Extract the (X, Y) coordinate from the center of the cell holding the provided text.  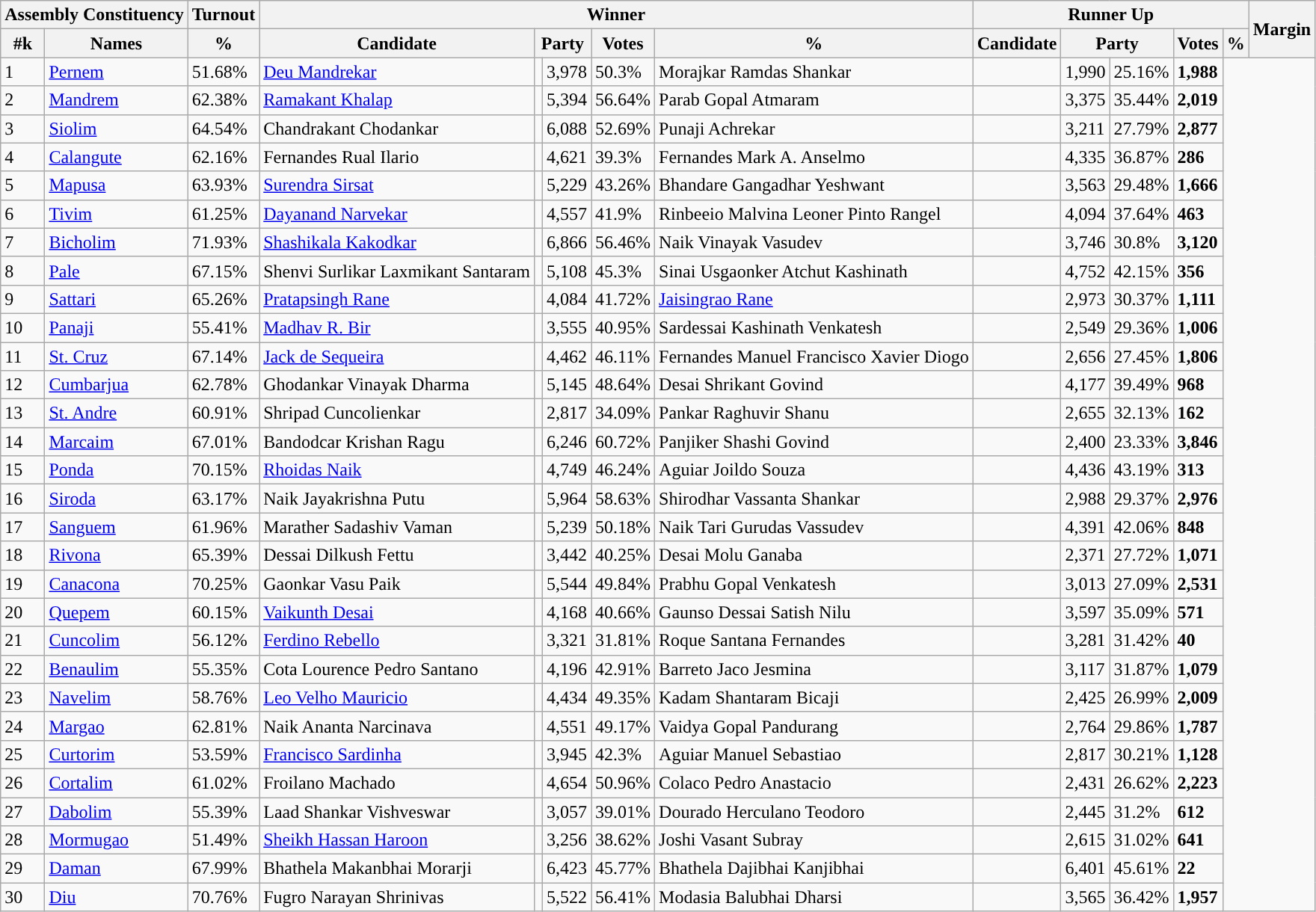
2,019 (1198, 100)
6,423 (567, 869)
65.26% (224, 299)
50.18% (622, 527)
63.93% (224, 185)
31.42% (1141, 641)
3,442 (567, 555)
Ponda (117, 470)
3,281 (1086, 641)
29.48% (1141, 185)
Winner (616, 15)
26.99% (1141, 697)
Sinai Usgaonker Atchut Kashinath (814, 271)
#k (22, 43)
Desai Shrikant Govind (814, 385)
27.09% (1141, 584)
Sheikh Hassan Haroon (397, 840)
Marcaim (117, 442)
Curtorim (117, 754)
St. Andre (117, 413)
Vaidya Gopal Pandurang (814, 726)
30.37% (1141, 299)
Fernandes Rual Ilario (397, 157)
3,375 (1086, 100)
1,957 (1198, 897)
51.68% (224, 72)
56.64% (622, 100)
3,555 (567, 327)
Naik Jayakrishna Putu (397, 499)
56.46% (622, 242)
4,196 (567, 669)
3,597 (1086, 612)
Naik Vinayak Vasudev (814, 242)
21 (22, 641)
3,211 (1086, 129)
25.16% (1141, 72)
Naik Tari Gurudas Vassudev (814, 527)
45.3% (622, 271)
51.49% (224, 840)
41.9% (622, 214)
Siroda (117, 499)
4 (22, 157)
25 (22, 754)
Daman (117, 869)
313 (1198, 470)
62.16% (224, 157)
61.25% (224, 214)
Roque Santana Fernandes (814, 641)
39.01% (622, 811)
3,846 (1198, 442)
Shenvi Surlikar Laxmikant Santaram (397, 271)
42.91% (622, 669)
Marather Sadashiv Vaman (397, 527)
Fugro Narayan Shrinivas (397, 897)
41.72% (622, 299)
70.76% (224, 897)
4,462 (567, 357)
Joshi Vasant Subray (814, 840)
612 (1198, 811)
16 (22, 499)
Dessai Dilkush Fettu (397, 555)
5,394 (567, 100)
45.61% (1141, 869)
62.38% (224, 100)
31.02% (1141, 840)
55.39% (224, 811)
29.86% (1141, 726)
27 (22, 811)
4,551 (567, 726)
Dourado Herculano Teodoro (814, 811)
Cuncolim (117, 641)
5,108 (567, 271)
2,615 (1086, 840)
50.3% (622, 72)
12 (22, 385)
17 (22, 527)
Canacona (117, 584)
6,866 (567, 242)
3,321 (567, 641)
Vaikunth Desai (397, 612)
3,563 (1086, 185)
Sanguem (117, 527)
Benaulim (117, 669)
4,434 (567, 697)
Sattari (117, 299)
3,565 (1086, 897)
2,764 (1086, 726)
67.15% (224, 271)
2,371 (1086, 555)
20 (22, 612)
23 (22, 697)
Panjiker Shashi Govind (814, 442)
31.87% (1141, 669)
31.81% (622, 641)
2,988 (1086, 499)
13 (22, 413)
18 (22, 555)
2,009 (1198, 697)
Dayanand Narvekar (397, 214)
11 (22, 357)
1,787 (1198, 726)
9 (22, 299)
55.35% (224, 669)
64.54% (224, 129)
67.01% (224, 442)
32.13% (1141, 413)
Turnout (224, 15)
Tivim (117, 214)
2,223 (1198, 783)
6,401 (1086, 869)
Pernem (117, 72)
3,256 (567, 840)
5,964 (567, 499)
42.06% (1141, 527)
56.41% (622, 897)
53.59% (224, 754)
Bhathela Dajibhai Kanjibhai (814, 869)
Mandrem (117, 100)
2,976 (1198, 499)
71.93% (224, 242)
67.99% (224, 869)
3,120 (1198, 242)
Mormugao (117, 840)
356 (1198, 271)
67.14% (224, 357)
10 (22, 327)
4,749 (567, 470)
Dabolim (117, 811)
4,557 (567, 214)
37.64% (1141, 214)
36.42% (1141, 897)
2 (22, 100)
61.96% (224, 527)
4,436 (1086, 470)
Rinbeeio Malvina Leoner Pinto Rangel (814, 214)
40.25% (622, 555)
Jaisingrao Rane (814, 299)
Quepem (117, 612)
Pankar Raghuvir Shanu (814, 413)
Desai Molu Ganaba (814, 555)
Assembly Constituency (94, 15)
Barreto Jaco Jesmina (814, 669)
641 (1198, 840)
4,621 (567, 157)
49.35% (622, 697)
4,168 (567, 612)
St. Cruz (117, 357)
24 (22, 726)
Pratapsingh Rane (397, 299)
3,945 (567, 754)
56.12% (224, 641)
3,057 (567, 811)
30.8% (1141, 242)
43.19% (1141, 470)
31.2% (1141, 811)
2,656 (1086, 357)
Shashikala Kakodkar (397, 242)
70.25% (224, 584)
46.11% (622, 357)
26.62% (1141, 783)
65.39% (224, 555)
Shripad Cuncolienkar (397, 413)
Cumbarjua (117, 385)
1 (22, 72)
Chandrakant Chodankar (397, 129)
Aguiar Joildo Souza (814, 470)
38.62% (622, 840)
Ramakant Khalap (397, 100)
2,549 (1086, 327)
Runner Up (1111, 15)
Gaonkar Vasu Paik (397, 584)
Kadam Shantaram Bicaji (814, 697)
Surendra Sirsat (397, 185)
43.26% (622, 185)
60.15% (224, 612)
Mapusa (117, 185)
Leo Velho Mauricio (397, 697)
35.09% (1141, 612)
Rivona (117, 555)
Diu (117, 897)
Pale (117, 271)
62.81% (224, 726)
29 (22, 869)
39.49% (1141, 385)
Ghodankar Vinayak Dharma (397, 385)
6,088 (567, 129)
1,079 (1198, 669)
46.24% (622, 470)
Aguiar Manuel Sebastiao (814, 754)
571 (1198, 612)
Colaco Pedro Anastacio (814, 783)
Margin (1282, 29)
Sardessai Kashinath Venkatesh (814, 327)
3 (22, 129)
Margao (117, 726)
36.87% (1141, 157)
7 (22, 242)
3,013 (1086, 584)
30 (22, 897)
162 (1198, 413)
49.17% (622, 726)
70.15% (224, 470)
Bicholim (117, 242)
Navelim (117, 697)
Bandodcar Krishan Ragu (397, 442)
61.02% (224, 783)
2,445 (1086, 811)
40.95% (622, 327)
848 (1198, 527)
35.44% (1141, 100)
2,973 (1086, 299)
Modasia Balubhai Dharsi (814, 897)
3,746 (1086, 242)
2,425 (1086, 697)
45.77% (622, 869)
Panaji (117, 327)
40.66% (622, 612)
15 (22, 470)
50.96% (622, 783)
4,391 (1086, 527)
1,006 (1198, 327)
4,084 (567, 299)
8 (22, 271)
39.3% (622, 157)
29.37% (1141, 499)
Francisco Sardinha (397, 754)
55.41% (224, 327)
49.84% (622, 584)
Naik Ananta Narcinava (397, 726)
5,522 (567, 897)
4,177 (1086, 385)
1,666 (1198, 185)
Punaji Achrekar (814, 129)
Madhav R. Bir (397, 327)
29.36% (1141, 327)
60.91% (224, 413)
1,128 (1198, 754)
Fernandes Mark A. Anselmo (814, 157)
Cortalim (117, 783)
5,145 (567, 385)
14 (22, 442)
34.09% (622, 413)
48.64% (622, 385)
Shirodhar Vassanta Shankar (814, 499)
2,431 (1086, 783)
Gaunso Dessai Satish Nilu (814, 612)
27.79% (1141, 129)
Fernandes Manuel Francisco Xavier Diogo (814, 357)
63.17% (224, 499)
3,117 (1086, 669)
2,655 (1086, 413)
286 (1198, 157)
Rhoidas Naik (397, 470)
6,246 (567, 442)
Parab Gopal Atmaram (814, 100)
60.72% (622, 442)
5,229 (567, 185)
58.76% (224, 697)
Froilano Machado (397, 783)
968 (1198, 385)
1,111 (1198, 299)
Ferdino Rebello (397, 641)
Calangute (117, 157)
2,877 (1198, 129)
4,335 (1086, 157)
Jack de Sequeira (397, 357)
Names (117, 43)
1,071 (1198, 555)
62.78% (224, 385)
Deu Mandrekar (397, 72)
3,978 (567, 72)
Bhandare Gangadhar Yeshwant (814, 185)
Siolim (117, 129)
Bhathela Makanbhai Morarji (397, 869)
30.21% (1141, 754)
Morajkar Ramdas Shankar (814, 72)
4,654 (567, 783)
26 (22, 783)
4,752 (1086, 271)
Prabhu Gopal Venkatesh (814, 584)
2,531 (1198, 584)
1,988 (1198, 72)
52.69% (622, 129)
Cota Lourence Pedro Santano (397, 669)
42.15% (1141, 271)
2,400 (1086, 442)
40 (1198, 641)
23.33% (1141, 442)
58.63% (622, 499)
42.3% (622, 754)
27.72% (1141, 555)
1,806 (1198, 357)
1,990 (1086, 72)
5,239 (567, 527)
463 (1198, 214)
6 (22, 214)
28 (22, 840)
4,094 (1086, 214)
5 (22, 185)
27.45% (1141, 357)
Laad Shankar Vishveswar (397, 811)
5,544 (567, 584)
19 (22, 584)
